Provide the (x, y) coordinate of the cell's center where the given text is located.  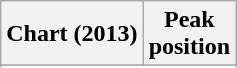
Chart (2013) (72, 34)
Peakposition (189, 34)
